Return the (X, Y) coordinate for the center point of the cell that contains the specified text.  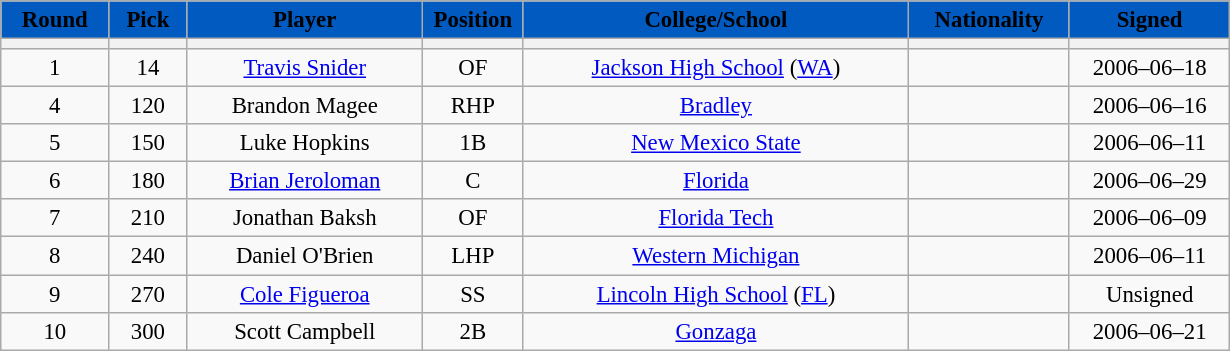
LHP (474, 256)
1B (474, 143)
Travis Snider (305, 68)
SS (474, 294)
4 (55, 106)
2006–06–16 (1150, 106)
9 (55, 294)
Scott Campbell (305, 331)
Florida Tech (716, 219)
2006–06–18 (1150, 68)
Nationality (990, 20)
Brandon Magee (305, 106)
150 (148, 143)
2B (474, 331)
14 (148, 68)
Lincoln High School (FL) (716, 294)
Florida (716, 181)
Luke Hopkins (305, 143)
300 (148, 331)
Jonathan Baksh (305, 219)
Pick (148, 20)
240 (148, 256)
Player (305, 20)
2006–06–09 (1150, 219)
RHP (474, 106)
Position (474, 20)
Brian Jeroloman (305, 181)
Cole Figueroa (305, 294)
Jackson High School (WA) (716, 68)
C (474, 181)
5 (55, 143)
1 (55, 68)
210 (148, 219)
120 (148, 106)
Daniel O'Brien (305, 256)
Unsigned (1150, 294)
2006–06–29 (1150, 181)
10 (55, 331)
7 (55, 219)
College/School (716, 20)
2006–06–21 (1150, 331)
Round (55, 20)
6 (55, 181)
270 (148, 294)
New Mexico State (716, 143)
Signed (1150, 20)
Western Michigan (716, 256)
8 (55, 256)
180 (148, 181)
Gonzaga (716, 331)
Bradley (716, 106)
